For the text-containing cell, return its midpoint in [X, Y] coordinate format. 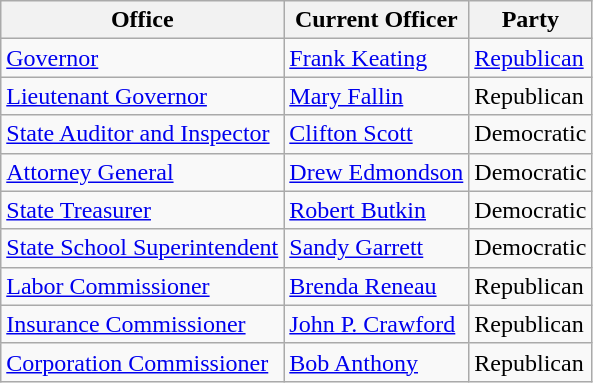
Party [530, 20]
Labor Commissioner [142, 286]
Bob Anthony [376, 362]
State Treasurer [142, 210]
Current Officer [376, 20]
State School Superintendent [142, 248]
John P. Crawford [376, 324]
Office [142, 20]
State Auditor and Inspector [142, 134]
Clifton Scott [376, 134]
Governor [142, 58]
Sandy Garrett [376, 248]
Brenda Reneau [376, 286]
Drew Edmondson [376, 172]
Attorney General [142, 172]
Lieutenant Governor [142, 96]
Mary Fallin [376, 96]
Corporation Commissioner [142, 362]
Insurance Commissioner [142, 324]
Frank Keating [376, 58]
Robert Butkin [376, 210]
